For the text-containing cell, return its midpoint in (x, y) coordinate format. 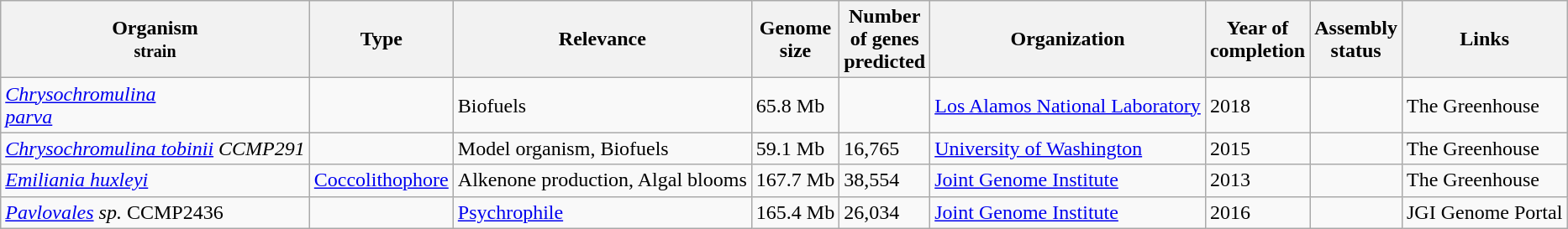
Organismstrain (155, 39)
65.8 Mb (795, 106)
Assemblystatus (1356, 39)
2016 (1257, 212)
Chrysochromulinaparva (155, 106)
Model organism, Biofuels (602, 148)
Biofuels (602, 106)
Los Alamos National Laboratory (1068, 106)
Relevance (602, 39)
JGI Genome Portal (1484, 212)
26,034 (885, 212)
Coccolithophore (381, 180)
2018 (1257, 106)
165.4 Mb (795, 212)
Links (1484, 39)
2015 (1257, 148)
Emiliania huxleyi (155, 180)
2013 (1257, 180)
Genomesize (795, 39)
Type (381, 39)
16,765 (885, 148)
59.1 Mb (795, 148)
167.7 Mb (795, 180)
University of Washington (1068, 148)
Year ofcompletion (1257, 39)
Pavlovales sp. CCMP2436 (155, 212)
Alkenone production, Algal blooms (602, 180)
38,554 (885, 180)
Organization (1068, 39)
Psychrophile (602, 212)
Chrysochromulina tobinii CCMP291 (155, 148)
Numberof genespredicted (885, 39)
